Output the (x, y) coordinate of the center of the cell containing the given text.  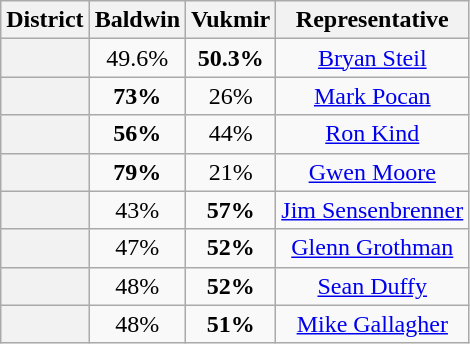
73% (137, 96)
79% (137, 172)
Baldwin (137, 20)
Jim Sensenbrenner (372, 210)
Vukmir (231, 20)
Gwen Moore (372, 172)
Mike Gallagher (372, 324)
Bryan Steil (372, 58)
43% (137, 210)
47% (137, 248)
57% (231, 210)
49.6% (137, 58)
56% (137, 134)
Representative (372, 20)
District (45, 20)
21% (231, 172)
44% (231, 134)
51% (231, 324)
Mark Pocan (372, 96)
Ron Kind (372, 134)
Glenn Grothman (372, 248)
50.3% (231, 58)
26% (231, 96)
Sean Duffy (372, 286)
